From the cell containing the given text, extract its center point as (X, Y) coordinate. 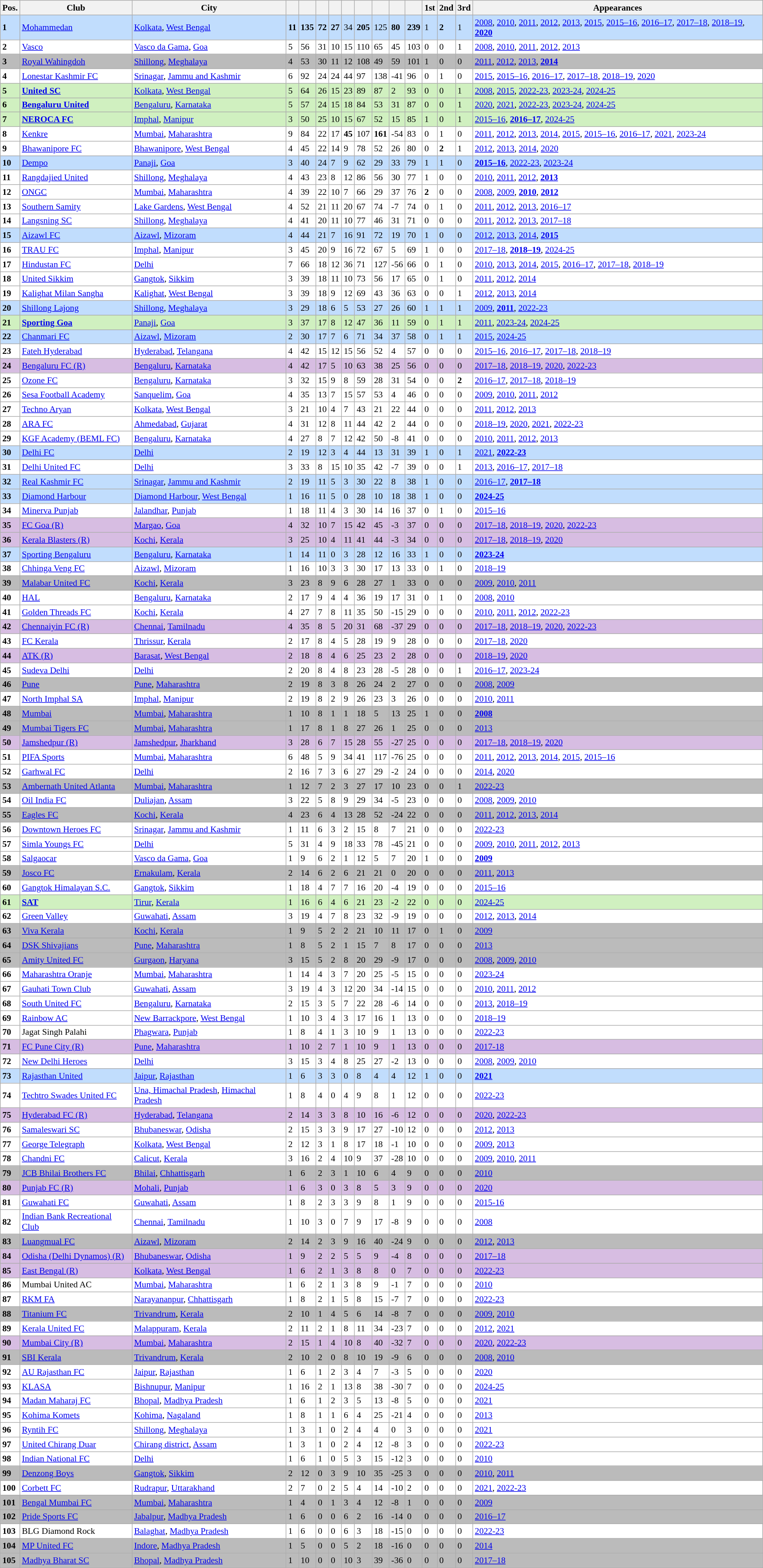
South United FC (76, 1003)
Fateh Hyderabad (76, 351)
Rudrapur, Uttarakhand (209, 1488)
FC Kerala (76, 641)
Vasco (76, 47)
Jamshedpur (R) (76, 743)
Jalandhar, Punjab (209, 511)
Real Kashmir FC (76, 482)
Odisha (Delhi Dynamos) (R) (76, 1256)
-41 (397, 76)
Madan Maharaj FC (76, 1401)
100 (10, 1488)
Lonestar Kashmir FC (76, 76)
MP United FC (76, 1546)
-25 (397, 1474)
Rajasthan United (76, 1076)
Mumbai City (R) (76, 1343)
Chirang district, Assam (209, 1444)
Lake Gardens, West Bengal (209, 207)
Kalighat, West Bengal (209, 294)
Club (76, 8)
Thrissur, Kerala (209, 641)
Bhawanipore, West Bengal (209, 148)
Balaghat, Madhya Pradesh (209, 1531)
2014, 2020 (618, 772)
Punjab FC (R) (76, 1188)
Jagat Singh Palahi (76, 1032)
Una, Himachal Pradesh, Himachal Pradesh (209, 1096)
125 (381, 28)
2009, 2010, 2011, 2012, 2013 (618, 844)
Chanmari FC (76, 337)
3rd (464, 8)
2nd (446, 8)
New Delhi Heroes (76, 1062)
Madhya Bharat SC (76, 1560)
2016–17 (618, 1517)
Chhinga Veng FC (76, 569)
2008, 2009 (618, 685)
Indian National FC (76, 1459)
2010, 2011, 2012 (618, 989)
Downtown Heroes FC (76, 830)
90 (10, 1343)
Green Valley (76, 916)
105 (10, 1560)
Bishnupur, Manipur (209, 1387)
2011, 2023-24, 2024-25 (618, 323)
Pos. (10, 8)
-30 (397, 1387)
2009, 2011, 2022-23 (618, 308)
2017–18, 2018–19, 2024-25 (618, 250)
81 (10, 1202)
-21 (397, 1415)
East Bengal (R) (76, 1271)
117 (381, 757)
Phagwara, Punjab (209, 1032)
BLG Diamond Rock (76, 1531)
61 (10, 902)
239 (413, 28)
Malappuram, Kerala (209, 1328)
82 (10, 1222)
Sporting Goa (76, 323)
Maharashtra Oranje (76, 975)
88 (10, 1314)
2018–19, 2020, 2021, 2022-23 (618, 424)
127 (381, 264)
95 (10, 1415)
2015–16, 2016–17, 2024-25 (618, 120)
-27 (397, 743)
Chandni FC (76, 1159)
Mumbai Tigers FC (76, 728)
Salgaocar (76, 859)
108 (363, 62)
2011, 2012, 2013, 2014, 2015, 2015–16, 2016–17, 2021, 2023-24 (618, 134)
Kerala United FC (76, 1328)
99 (10, 1474)
Bengaluru United (76, 105)
2009, 2010, 2011, 2012 (618, 395)
Malabar United FC (76, 583)
2017-18 (618, 1047)
Garhwal FC (76, 772)
Rangdajied United (76, 178)
Chennaiyin FC (R) (76, 627)
New Barrackpore, West Bengal (209, 1018)
Kohima Komets (76, 1415)
2010, 2013, 2014, 2015, 2016–17, 2017–18, 2018–19 (618, 264)
Viva Kerala (76, 931)
1st (430, 8)
2012, 2021 (618, 1328)
2015-16 (618, 1202)
Kohima, Nagaland (209, 1415)
RKM FA (76, 1300)
104 (10, 1546)
ATK (R) (76, 656)
-32 (397, 1343)
-37 (397, 627)
2015, 2015–16, 2016–17, 2017–18, 2018–19, 2020 (618, 76)
DSK Shivajians (76, 946)
Ahmedabad, Gujarat (209, 424)
Indore, Madhya Pradesh (209, 1546)
2014 (618, 1546)
110 (363, 47)
Dempo (76, 163)
Shillong Lajong (76, 308)
Corbett FC (76, 1488)
HAL (76, 598)
Tirur, Kerala (209, 902)
ARA FC (76, 424)
Bhilai, Chhattisgarh (209, 1173)
-12 (397, 1459)
Gangtok Himalayan S.C. (76, 888)
Delhi FC (76, 453)
Margao, Goa (209, 526)
Aizawl FC (76, 236)
PIFA Sports (76, 757)
Kalighat Milan Sangha (76, 294)
Barasat, West Bengal (209, 656)
-23 (397, 1328)
AU Rajasthan FC (76, 1372)
-45 (397, 844)
2008, 2009, 2010, 2012 (618, 192)
2008, 2015, 2022-23, 2023-24, 2024-25 (618, 91)
Ernakulam, Kerala (209, 873)
Ozone FC (76, 380)
SBI Kerala (76, 1358)
TRAU FC (76, 250)
Simla Youngs FC (76, 844)
Samaleswari SC (76, 1130)
Golden Threads FC (76, 612)
75 (10, 1115)
Pride Sports FC (76, 1517)
138 (381, 76)
2008, 2010, 2011, 2012, 2013, 2015, 2015–16, 2016–17, 2017–18, 2018–19, 2020 (618, 28)
Sudeva Delhi (76, 670)
United SC (76, 91)
98 (10, 1459)
2011, 2012, 2013, 2017–18 (618, 221)
Langsning SC (76, 221)
United Sikkim (76, 279)
Indian Bank Recreational Club (76, 1222)
Rainbow AC (76, 1018)
JCB Bhilai Brothers FC (76, 1173)
2012, 2013, 2014, 2015 (618, 236)
2011, 2012, 2013, 2016–17 (618, 207)
NEROCA FC (76, 120)
Jamshedpur, Jharkhand (209, 743)
Duliajan, Assam (209, 800)
Southern Samity (76, 207)
2011, 2012, 2013, 2014, 2015, 2015–16 (618, 757)
135 (308, 28)
Mumbai United AC (76, 1285)
2018–19, 2020 (618, 656)
2013, 2018–19 (618, 1003)
2015, 2024-25 (618, 337)
Luangmual FC (76, 1242)
Calicut, Kerala (209, 1159)
Josco FC (76, 873)
Kenkre (76, 134)
Mohali, Punjab (209, 1188)
161 (381, 134)
Denzong Boys (76, 1474)
2015–16, 2016–17, 2017–18, 2018–19 (618, 351)
Pune (76, 685)
Sesa Football Academy (76, 395)
205 (363, 28)
102 (10, 1517)
Sanquelim, Goa (209, 395)
Mumbai (76, 714)
Diamond Harbour, West Bengal (209, 496)
Hindustan FC (76, 264)
Diamond Harbour (76, 496)
Kerala Blasters (R) (76, 540)
2010, 2011, 2012, 2022-23 (618, 612)
2020, 2021, 2022-23, 2023-24, 2024-25 (618, 105)
FC Pune City (R) (76, 1047)
KGF Academy (BEML FC) (76, 438)
2013, 2016–17, 2017–18 (618, 467)
2008, 2010, 2011, 2012, 2013 (618, 47)
Bengal Mumbai FC (76, 1503)
Ryntih FC (76, 1430)
Mohammedan (76, 28)
Techtro Swades United FC (76, 1096)
Delhi United FC (76, 467)
2011, 2012, 2013 (618, 410)
Appearances (618, 8)
Sporting Bengaluru (76, 554)
George Telegraph (76, 1144)
KLASA (76, 1387)
2009, 2013 (618, 1144)
2016–17, 2017–18, 2018–19 (618, 380)
2011, 2013 (618, 873)
ONGC (76, 192)
Bengaluru FC (R) (76, 366)
Royal Wahingdoh (76, 62)
-16 (397, 1546)
2016–17, 2023-24 (618, 670)
-28 (397, 1159)
-54 (397, 134)
Bhawanipore FC (76, 148)
Guwahati FC (76, 1202)
Titanium FC (76, 1314)
SAT (76, 902)
Hyderabad FC (R) (76, 1115)
-76 (397, 757)
2016–17, 2017–18 (618, 482)
-56 (397, 264)
City (209, 8)
107 (363, 134)
Jabalpur, Madhya Pradesh (209, 1517)
Oil India FC (76, 800)
Eagles FC (76, 815)
Minerva Punjab (76, 511)
Narayananpur, Chhattisgarh (209, 1300)
-36 (397, 1560)
Gurgaon, Haryana (209, 960)
North Imphal SA (76, 699)
Techno Aryan (76, 410)
2012, 2013, 2014, 2020 (618, 148)
Amity United FC (76, 960)
United Chirang Duar (76, 1444)
51 (10, 757)
2009, 2010 (618, 1314)
Ambernath United Atlanta (76, 786)
2011, 2012, 2014 (618, 279)
94 (10, 1401)
2017–18, 2020 (618, 641)
Gauhati Town Club (76, 989)
2015–16, 2022-23, 2023-24 (618, 163)
FC Goa (R) (76, 526)
